Determine the (x, y) coordinate at the center of the cell enclosing the given text.  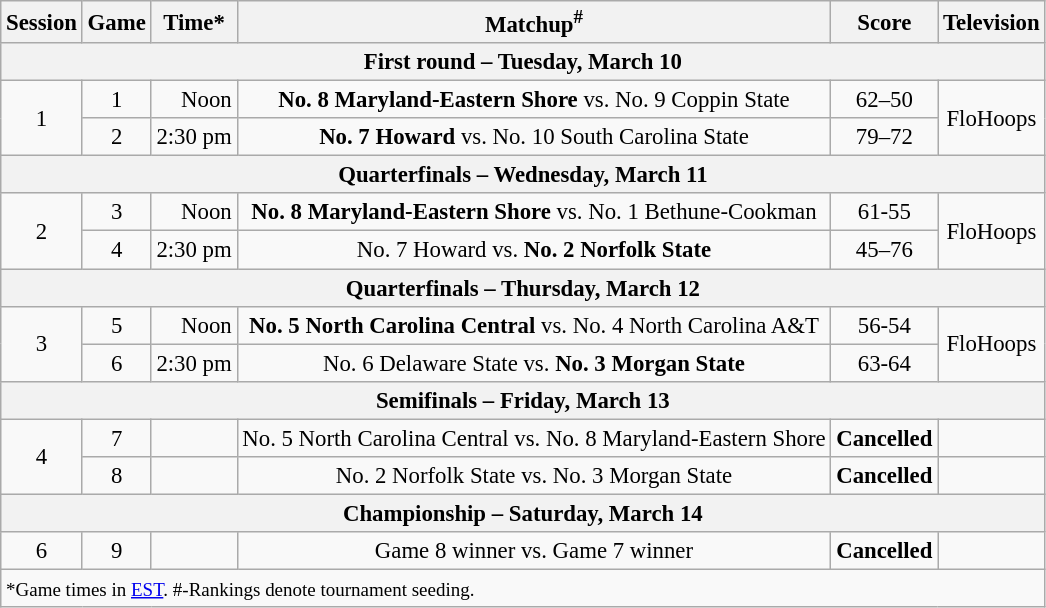
Matchup# (534, 22)
No. 5 North Carolina Central vs. No. 4 North Carolina A&T (534, 325)
No. 8 Maryland-Eastern Shore vs. No. 1 Bethune-Cookman (534, 213)
Quarterfinals – Thursday, March 12 (523, 288)
No. 6 Delaware State vs. No. 3 Morgan State (534, 363)
7 (116, 438)
62–50 (884, 100)
Time* (194, 22)
First round – Tuesday, March 10 (523, 62)
56-54 (884, 325)
No. 8 Maryland-Eastern Shore vs. No. 9 Coppin State (534, 100)
Semifinals – Friday, March 13 (523, 400)
Championship – Saturday, March 14 (523, 513)
8 (116, 476)
61-55 (884, 213)
No. 7 Howard vs. No. 10 South Carolina State (534, 137)
Television (992, 22)
Quarterfinals – Wednesday, March 11 (523, 175)
Session (42, 22)
No. 2 Norfolk State vs. No. 3 Morgan State (534, 476)
79–72 (884, 137)
5 (116, 325)
63-64 (884, 363)
Game (116, 22)
No. 7 Howard vs. No. 2 Norfolk State (534, 250)
9 (116, 551)
Score (884, 22)
No. 5 North Carolina Central vs. No. 8 Maryland-Eastern Shore (534, 438)
45–76 (884, 250)
*Game times in EST. #-Rankings denote tournament seeding. (523, 588)
Game 8 winner vs. Game 7 winner (534, 551)
